Output the (X, Y) coordinate of the center of the cell containing the given text.  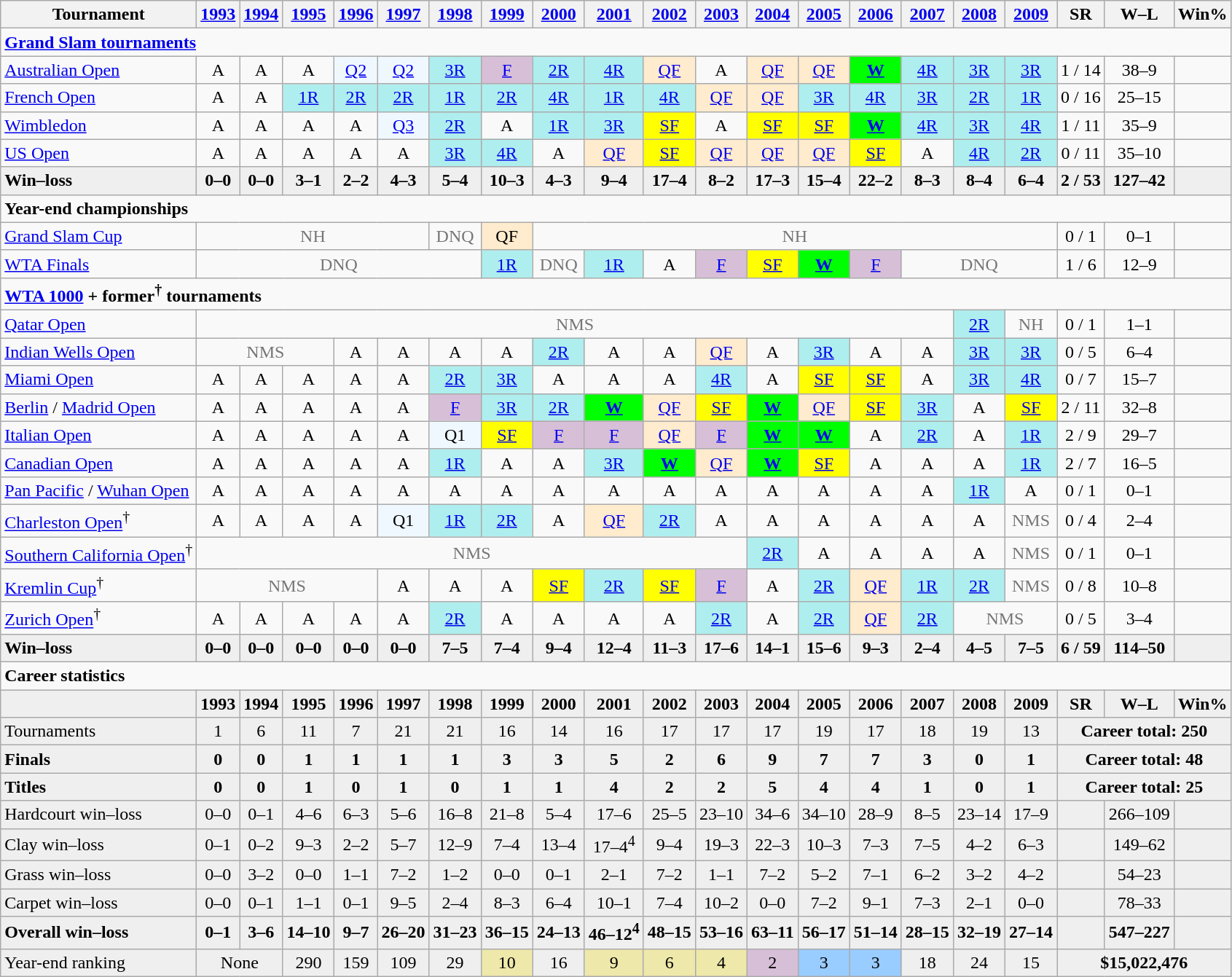
29 (455, 962)
3–1 (309, 181)
$15,022,476 (1144, 962)
5–6 (404, 815)
3–4 (1139, 618)
32–19 (979, 933)
19–3 (721, 845)
14–10 (309, 933)
31–23 (455, 933)
8–4 (979, 181)
Hardcourt win–loss (99, 815)
35–9 (1139, 125)
149–62 (1139, 845)
10–2 (721, 903)
547–227 (1139, 933)
French Open (99, 98)
34–6 (772, 815)
1 / 6 (1081, 264)
Career total: 25 (1144, 787)
Indian Wells Open (99, 352)
4–6 (309, 815)
Finals (99, 759)
54–23 (1139, 875)
17–3 (772, 181)
24–13 (558, 933)
12–4 (613, 648)
2 / 11 (1081, 407)
10–1 (613, 903)
Overall win–loss (99, 933)
26–20 (404, 933)
28–9 (876, 815)
1 / 11 (1081, 125)
6 / 59 (1081, 648)
53–16 (721, 933)
56–17 (823, 933)
15–6 (823, 648)
34–10 (823, 815)
Qatar Open (99, 324)
25–5 (669, 815)
WTA 1000 + former† tournaments (616, 294)
2 / 53 (1081, 181)
1 / 14 (1081, 70)
16–8 (455, 815)
25–15 (1139, 98)
5–7 (404, 845)
17–4 (669, 181)
Career statistics (616, 676)
11 (309, 731)
32–8 (1139, 407)
16–5 (1139, 463)
Grand Slam Cup (99, 236)
Q3 (404, 125)
Year-end championships (616, 208)
9–5 (404, 903)
51–14 (876, 933)
14–1 (772, 648)
15 (1030, 962)
5–2 (823, 875)
29–7 (1139, 435)
114–50 (1139, 648)
Miami Open (99, 380)
Italian Open (99, 435)
US Open (99, 153)
22–3 (772, 845)
WTA Finals (99, 264)
10 (507, 962)
Southern California Open† (99, 554)
17–44 (613, 845)
23–10 (721, 815)
48–15 (669, 933)
0–2 (261, 845)
0 / 4 (1081, 520)
38–9 (1139, 70)
9–7 (356, 933)
15–4 (823, 181)
6–2 (927, 875)
Australian Open (99, 70)
266–109 (1139, 815)
3–6 (261, 933)
0 / 8 (1081, 586)
14 (558, 731)
0 / 11 (1081, 153)
4–5 (979, 648)
0 / 16 (1081, 98)
127–42 (1139, 181)
Kremlin Cup† (99, 586)
13 (1030, 731)
1–2 (455, 875)
28–15 (927, 933)
23–14 (979, 815)
109 (404, 962)
290 (309, 962)
2 / 7 (1081, 463)
Canadian Open (99, 463)
15–7 (1139, 380)
Zurich Open† (99, 618)
159 (356, 962)
9–1 (876, 903)
Career total: 250 (1144, 731)
17–9 (1030, 815)
21–8 (507, 815)
Tournament (99, 15)
None (240, 962)
8–5 (927, 815)
Career total: 48 (1144, 759)
10–8 (1139, 586)
8–2 (721, 181)
35–10 (1139, 153)
Tournaments (99, 731)
24 (979, 962)
Grass win–loss (99, 875)
78–33 (1139, 903)
27–14 (1030, 933)
0 / 7 (1081, 380)
11–3 (669, 648)
Grand Slam tournaments (616, 42)
Carpet win–loss (99, 903)
2 / 9 (1081, 435)
Clay win–loss (99, 845)
Charleston Open† (99, 520)
Titles (99, 787)
13–4 (558, 845)
63–11 (772, 933)
Year-end ranking (99, 962)
46–124 (613, 933)
Wimbledon (99, 125)
7–1 (876, 875)
Pan Pacific / Wuhan Open (99, 490)
Berlin / Madrid Open (99, 407)
36–15 (507, 933)
22–2 (876, 181)
